Extract the (x, y) coordinate from the center of the cell holding the provided text.  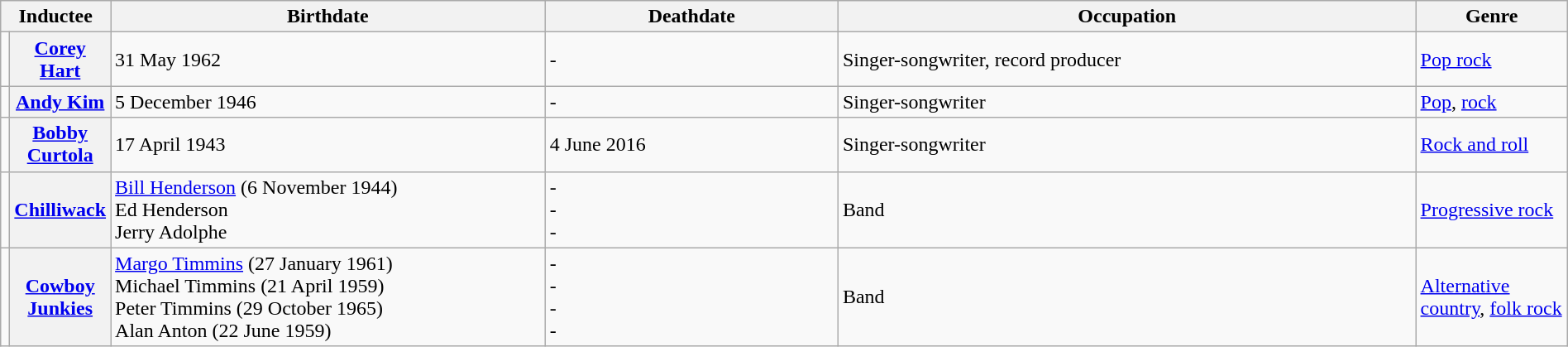
- - - - (691, 296)
Genre (1492, 17)
4 June 2016 (691, 144)
Corey Hart (60, 60)
Bill Henderson (6 November 1944) Ed Henderson Jerry Adolphe (328, 210)
31 May 1962 (328, 60)
Margo Timmins (27 January 1961) Michael Timmins (21 April 1959) Peter Timmins (29 October 1965) Alan Anton (22 June 1959) (328, 296)
Rock and roll (1492, 144)
Singer-songwriter, record producer (1126, 60)
Inductee (56, 17)
Birthdate (328, 17)
Bobby Curtola (60, 144)
Occupation (1126, 17)
17 April 1943 (328, 144)
5 December 1946 (328, 102)
Alternative country, folk rock (1492, 296)
Andy Kim (60, 102)
Pop rock (1492, 60)
Deathdate (691, 17)
- - - (691, 210)
Chilliwack (60, 210)
Progressive rock (1492, 210)
Pop, rock (1492, 102)
Cowboy Junkies (60, 296)
